Identify which cell holds the provided text, then report its (X, Y) central coordinate. 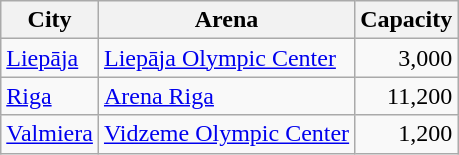
Vidzeme Olympic Center (226, 134)
11,200 (406, 96)
Liepāja (50, 58)
City (50, 20)
Arena (226, 20)
Capacity (406, 20)
1,200 (406, 134)
Arena Riga (226, 96)
Liepāja Olympic Center (226, 58)
Valmiera (50, 134)
3,000 (406, 58)
Riga (50, 96)
